Output the (X, Y) coordinate of the center of the cell containing the given text.  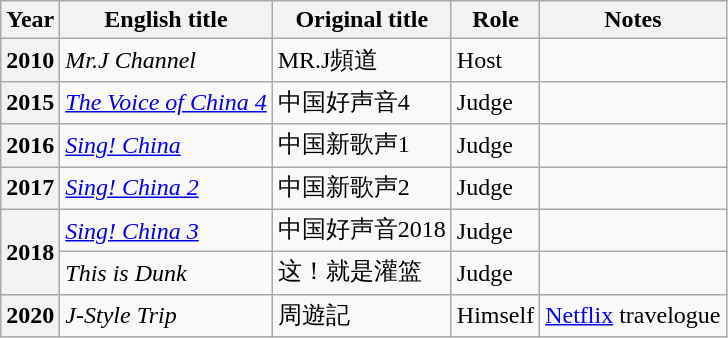
中国好声音2018 (362, 230)
周遊記 (362, 316)
Year (30, 20)
2018 (30, 252)
中国新歌声1 (362, 146)
中国新歌声2 (362, 188)
J-Style Trip (166, 316)
English title (166, 20)
2017 (30, 188)
Netflix travelogue (633, 316)
Himself (495, 316)
The Voice of China 4 (166, 102)
2015 (30, 102)
中国好声音4 (362, 102)
Sing! China 2 (166, 188)
Role (495, 20)
This is Dunk (166, 274)
Notes (633, 20)
2016 (30, 146)
MR.J頻道 (362, 60)
Mr.J Channel (166, 60)
这！就是灌篮 (362, 274)
Sing! China (166, 146)
Original title (362, 20)
2010 (30, 60)
Host (495, 60)
2020 (30, 316)
Sing! China 3 (166, 230)
